From the cell containing the given text, extract its center point as (X, Y) coordinate. 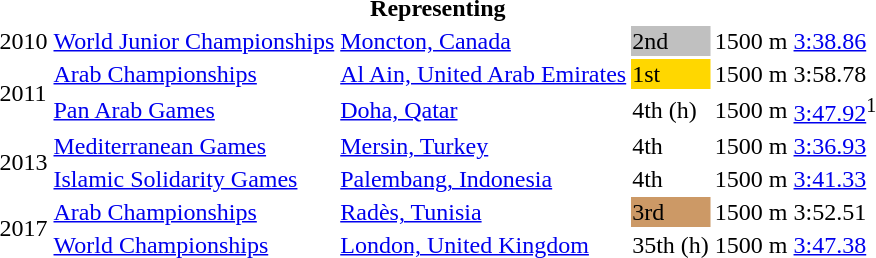
3rd (671, 212)
4th (h) (671, 110)
Mediterranean Games (194, 146)
World Junior Championships (194, 41)
Palembang, Indonesia (484, 179)
Mersin, Turkey (484, 146)
Moncton, Canada (484, 41)
2nd (671, 41)
Radès, Tunisia (484, 212)
Islamic Solidarity Games (194, 179)
Al Ain, United Arab Emirates (484, 74)
Doha, Qatar (484, 110)
Pan Arab Games (194, 110)
1st (671, 74)
